Return [x, y] of the center of cell containing provided text 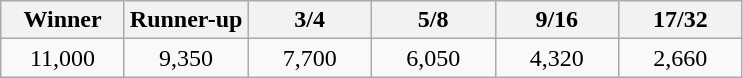
2,660 [681, 58]
9/16 [557, 20]
9,350 [186, 58]
17/32 [681, 20]
5/8 [433, 20]
Winner [63, 20]
7,700 [310, 58]
11,000 [63, 58]
3/4 [310, 20]
Runner-up [186, 20]
6,050 [433, 58]
4,320 [557, 58]
